Return the [x, y] coordinate for the center point of the cell that contains the specified text.  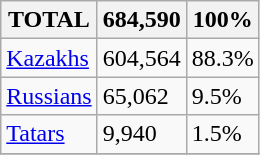
Russians [49, 96]
1.5% [222, 134]
684,590 [142, 20]
TOTAL [49, 20]
Kazakhs [49, 58]
9.5% [222, 96]
604,564 [142, 58]
65,062 [142, 96]
100% [222, 20]
88.3% [222, 58]
Tatars [49, 134]
9,940 [142, 134]
